Determine the (x, y) coordinate at the center of the cell enclosing the given text.  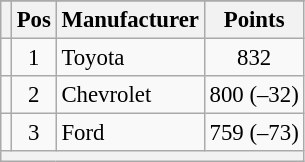
Chevrolet (130, 95)
832 (254, 58)
3 (34, 133)
Points (254, 20)
800 (–32) (254, 95)
2 (34, 95)
759 (–73) (254, 133)
Ford (130, 133)
1 (34, 58)
Pos (34, 20)
Manufacturer (130, 20)
Toyota (130, 58)
